Return the [x, y] coordinate for the center point of the cell that contains the specified text.  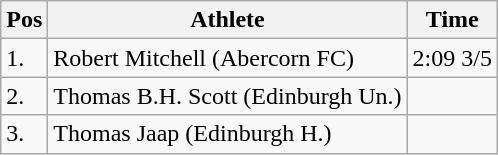
Pos [24, 20]
2. [24, 96]
2:09 3/5 [452, 58]
1. [24, 58]
Thomas B.H. Scott (Edinburgh Un.) [228, 96]
Athlete [228, 20]
3. [24, 134]
Robert Mitchell (Abercorn FC) [228, 58]
Thomas Jaap (Edinburgh H.) [228, 134]
Time [452, 20]
